Capture the cell that displays the provided text and extract its [X, Y] central coordinate. 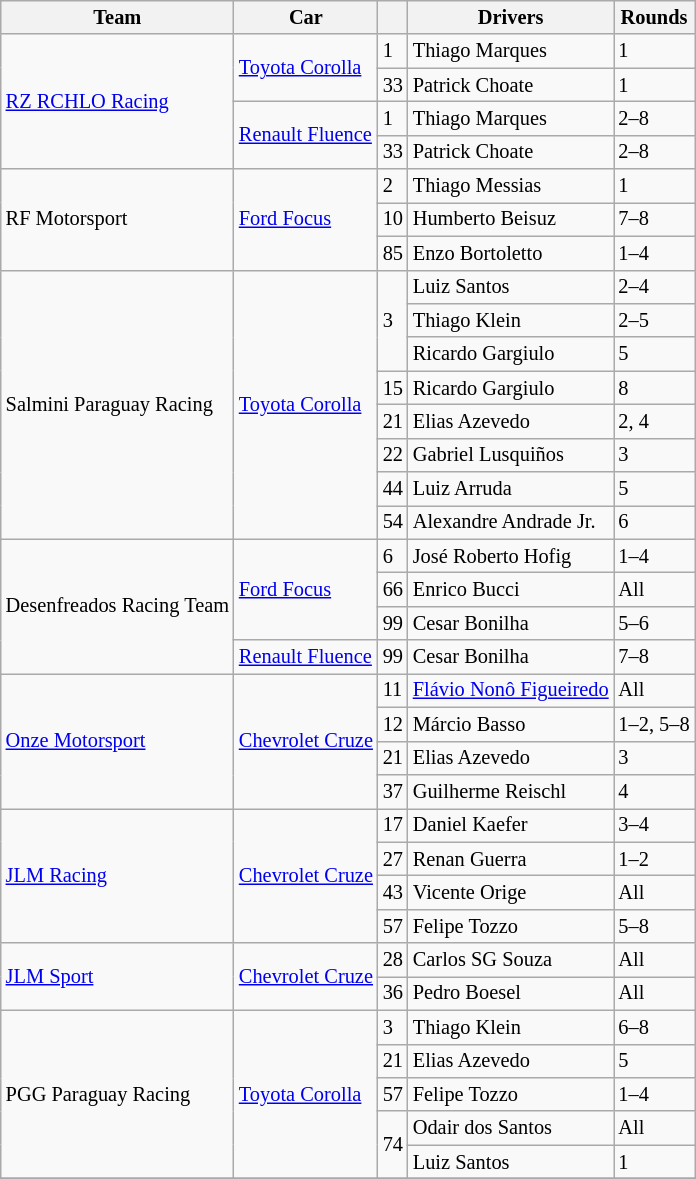
Luiz Arruda [511, 489]
44 [393, 489]
17 [393, 825]
10 [393, 219]
Rounds [654, 17]
11 [393, 690]
José Roberto Hofig [511, 556]
15 [393, 388]
Enzo Bortoletto [511, 253]
2 [393, 186]
1–2 [654, 859]
Renan Guerra [511, 859]
Pedro Boesel [511, 993]
Alexandre Andrade Jr. [511, 522]
36 [393, 993]
3–4 [654, 825]
Flávio Nonô Figueiredo [511, 690]
2, 4 [654, 421]
Team [118, 17]
5–6 [654, 623]
6–8 [654, 1027]
37 [393, 791]
Salmini Paraguay Racing [118, 404]
Car [306, 17]
Vicente Orige [511, 892]
JLM Racing [118, 876]
Carlos SG Souza [511, 960]
12 [393, 724]
74 [393, 1144]
Thiago Messias [511, 186]
85 [393, 253]
Daniel Kaefer [511, 825]
2–5 [654, 320]
Gabriel Lusquiños [511, 455]
Odair dos Santos [511, 1128]
RF Motorsport [118, 220]
Desenfreados Racing Team [118, 606]
2–4 [654, 287]
Humberto Beisuz [511, 219]
4 [654, 791]
28 [393, 960]
1–2, 5–8 [654, 724]
Guilherme Reischl [511, 791]
JLM Sport [118, 976]
5–8 [654, 926]
54 [393, 522]
43 [393, 892]
Enrico Bucci [511, 589]
PGG Paraguay Racing [118, 1094]
RZ RCHLO Racing [118, 102]
Drivers [511, 17]
Márcio Basso [511, 724]
27 [393, 859]
Onze Motorsport [118, 740]
8 [654, 388]
66 [393, 589]
22 [393, 455]
